Search for the cell housing the specified text and yield its [x, y] center coordinate. 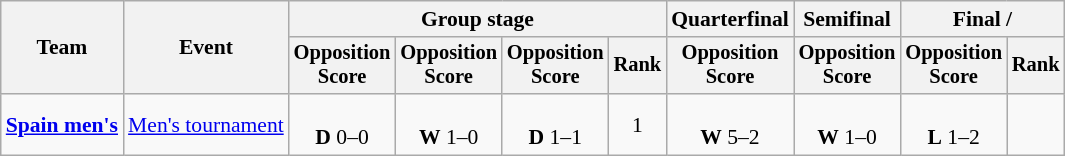
L 1–2 [954, 124]
Men's tournament [206, 124]
D 1–1 [556, 124]
Team [62, 48]
Spain men's [62, 124]
Event [206, 48]
Final / [982, 19]
D 0–0 [342, 124]
Quarterfinal [730, 19]
1 [638, 124]
Semifinal [848, 19]
Group stage [478, 19]
W 5–2 [730, 124]
